Pinpoint the cell where the given text exists, returning its [x, y] midpoint coordinate. 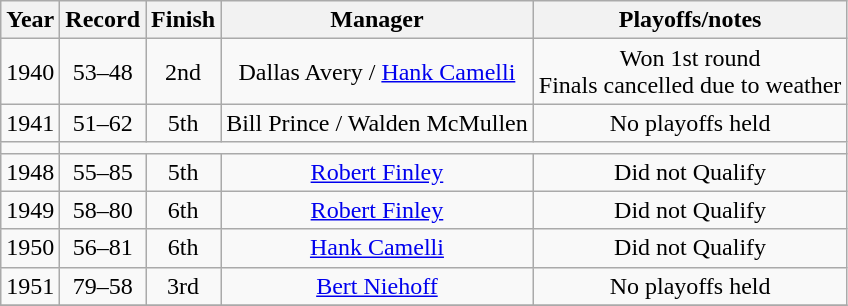
Hank Camelli [378, 248]
Manager [378, 20]
Playoffs/notes [690, 20]
55–85 [103, 172]
1951 [30, 286]
Bill Prince / Walden McMullen [378, 123]
1948 [30, 172]
53–48 [103, 72]
3rd [184, 286]
Record [103, 20]
58–80 [103, 210]
2nd [184, 72]
51–62 [103, 123]
Won 1st roundFinals cancelled due to weather [690, 72]
56–81 [103, 248]
Year [30, 20]
1940 [30, 72]
Finish [184, 20]
Bert Niehoff [378, 286]
1950 [30, 248]
1949 [30, 210]
79–58 [103, 286]
Dallas Avery / Hank Camelli [378, 72]
1941 [30, 123]
